Detect which cell encompasses the target text, then output its [X, Y] center coordinate. 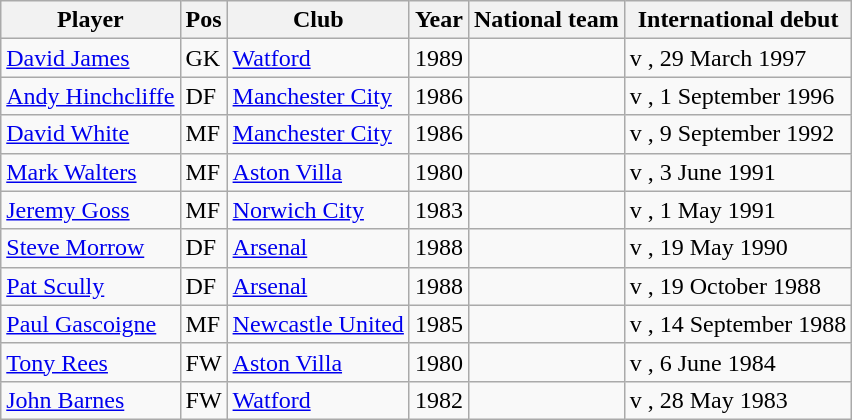
Pos [204, 20]
1989 [438, 58]
v , 1 September 1996 [738, 96]
Andy Hinchcliffe [90, 96]
v , 6 June 1984 [738, 362]
v , 14 September 1988 [738, 324]
1983 [438, 210]
v , 29 March 1997 [738, 58]
1985 [438, 324]
Tony Rees [90, 362]
Year [438, 20]
Norwich City [318, 210]
Newcastle United [318, 324]
Mark Walters [90, 172]
Jeremy Goss [90, 210]
GK [204, 58]
John Barnes [90, 400]
1982 [438, 400]
National team [546, 20]
David James [90, 58]
v , 19 October 1988 [738, 286]
Steve Morrow [90, 248]
David White [90, 134]
Club [318, 20]
Paul Gascoigne [90, 324]
v , 1 May 1991 [738, 210]
v , 3 June 1991 [738, 172]
v , 19 May 1990 [738, 248]
Player [90, 20]
Pat Scully [90, 286]
International debut [738, 20]
v , 28 May 1983 [738, 400]
v , 9 September 1992 [738, 134]
